Output the [X, Y] coordinate of the center of the cell containing the given text.  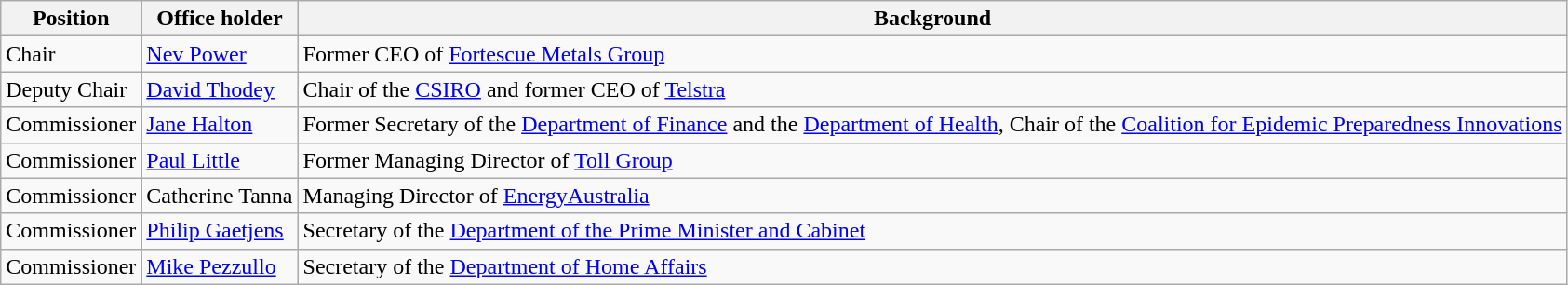
Former Managing Director of Toll Group [932, 160]
David Thodey [220, 89]
Managing Director of EnergyAustralia [932, 196]
Mike Pezzullo [220, 266]
Former CEO of Fortescue Metals Group [932, 54]
Philip Gaetjens [220, 231]
Office holder [220, 19]
Former Secretary of the Department of Finance and the Department of Health, Chair of the Coalition for Epidemic Preparedness Innovations [932, 125]
Catherine Tanna [220, 196]
Paul Little [220, 160]
Deputy Chair [71, 89]
Secretary of the Department of Home Affairs [932, 266]
Position [71, 19]
Nev Power [220, 54]
Chair of the CSIRO and former CEO of Telstra [932, 89]
Background [932, 19]
Secretary of the Department of the Prime Minister and Cabinet [932, 231]
Jane Halton [220, 125]
Chair [71, 54]
